Search for the cell housing the specified text and yield its [x, y] center coordinate. 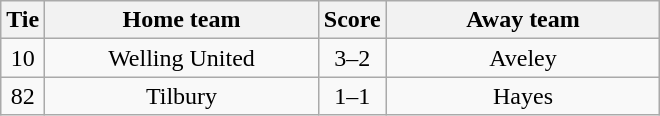
Aveley [523, 58]
Tie [23, 20]
10 [23, 58]
Hayes [523, 96]
Tilbury [182, 96]
Score [352, 20]
3–2 [352, 58]
Welling United [182, 58]
1–1 [352, 96]
82 [23, 96]
Home team [182, 20]
Away team [523, 20]
